From the cell containing the given text, extract its center point as [x, y] coordinate. 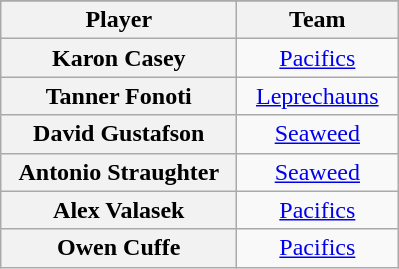
Leprechauns [318, 96]
David Gustafson [119, 134]
Player [119, 20]
Team [318, 20]
Karon Casey [119, 58]
Alex Valasek [119, 210]
Owen Cuffe [119, 248]
Antonio Straughter [119, 172]
Tanner Fonoti [119, 96]
